Output the (X, Y) coordinate of the center of the cell containing the given text.  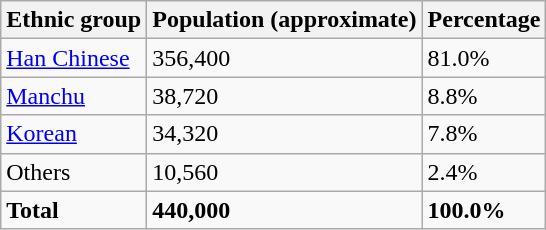
34,320 (284, 134)
356,400 (284, 58)
Ethnic group (74, 20)
Others (74, 172)
Korean (74, 134)
440,000 (284, 210)
2.4% (484, 172)
100.0% (484, 210)
Han Chinese (74, 58)
Population (approximate) (284, 20)
7.8% (484, 134)
8.8% (484, 96)
Manchu (74, 96)
81.0% (484, 58)
Percentage (484, 20)
38,720 (284, 96)
Total (74, 210)
10,560 (284, 172)
